Output the (x, y) coordinate of the center of the cell containing the given text.  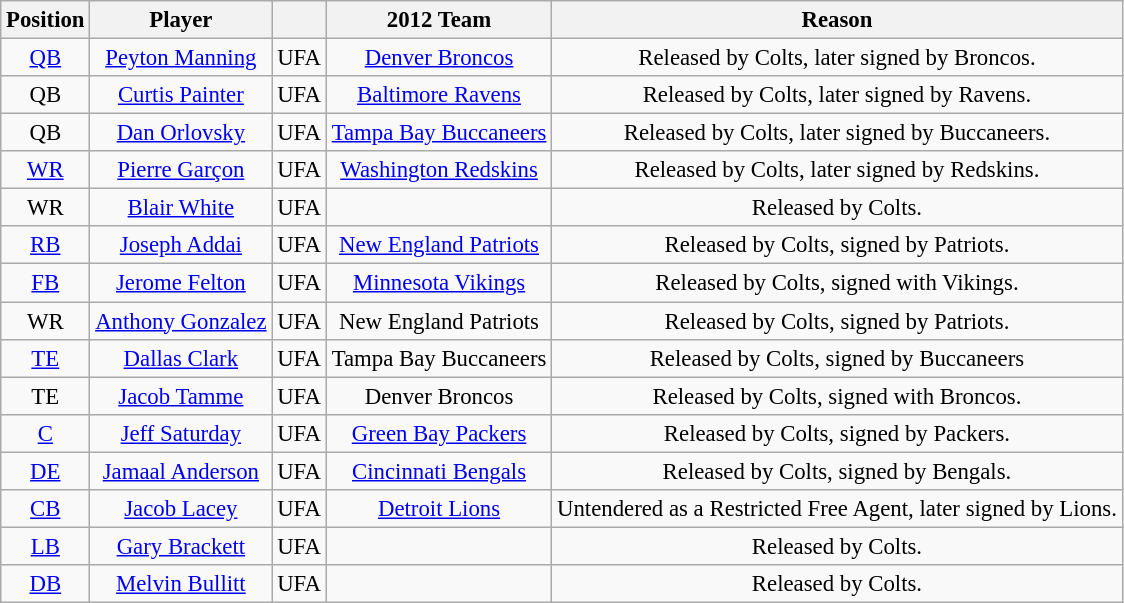
Jacob Tamme (181, 396)
Pierre Garçon (181, 170)
Released by Colts, later signed by Redskins. (837, 170)
Blair White (181, 208)
Dan Orlovsky (181, 133)
Released by Colts, later signed by Buccaneers. (837, 133)
Melvin Bullitt (181, 584)
FB (46, 283)
Gary Brackett (181, 546)
2012 Team (438, 20)
Jeff Saturday (181, 433)
Released by Colts, signed with Vikings. (837, 283)
LB (46, 546)
Jerome Felton (181, 283)
Baltimore Ravens (438, 95)
DB (46, 584)
Green Bay Packers (438, 433)
Released by Colts, later signed by Ravens. (837, 95)
Washington Redskins (438, 170)
Cincinnati Bengals (438, 471)
Untendered as a Restricted Free Agent, later signed by Lions. (837, 509)
Curtis Painter (181, 95)
Joseph Addai (181, 245)
DE (46, 471)
Detroit Lions (438, 509)
RB (46, 245)
Player (181, 20)
Jacob Lacey (181, 509)
Released by Colts, signed by Packers. (837, 433)
Peyton Manning (181, 58)
Reason (837, 20)
Dallas Clark (181, 358)
Released by Colts, signed with Broncos. (837, 396)
C (46, 433)
Released by Colts, signed by Bengals. (837, 471)
CB (46, 509)
Released by Colts, signed by Buccaneers (837, 358)
Minnesota Vikings (438, 283)
Released by Colts, later signed by Broncos. (837, 58)
Anthony Gonzalez (181, 321)
Position (46, 20)
Jamaal Anderson (181, 471)
